Provide the [x, y] coordinate of the cell's center where the given text is located.  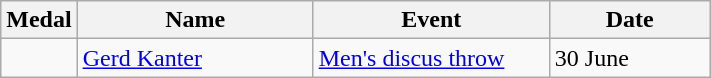
Event [431, 20]
30 June [630, 58]
Medal [39, 20]
Men's discus throw [431, 58]
Date [630, 20]
Name [195, 20]
Gerd Kanter [195, 58]
